Determine the [X, Y] coordinate at the center of the cell enclosing the given text.  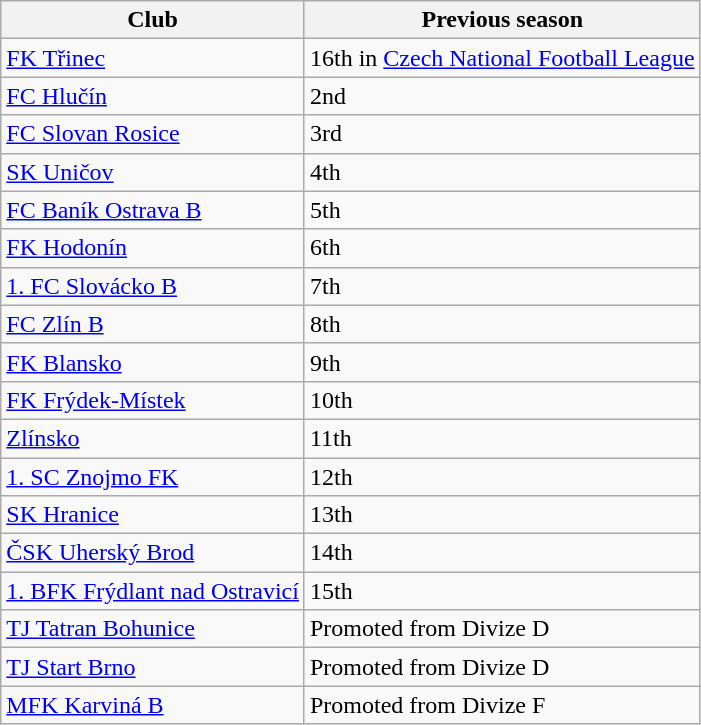
Club [153, 20]
8th [502, 324]
1. SC Znojmo FK [153, 477]
FK Blansko [153, 362]
FK Frýdek-Místek [153, 400]
2nd [502, 96]
1. FC Slovácko B [153, 286]
9th [502, 362]
ČSK Uherský Brod [153, 553]
FC Zlín B [153, 324]
FK Třinec [153, 58]
16th in Czech National Football League [502, 58]
6th [502, 248]
FC Hlučín [153, 96]
Zlínsko [153, 438]
7th [502, 286]
12th [502, 477]
FC Baník Ostrava B [153, 210]
SK Uničov [153, 172]
4th [502, 172]
11th [502, 438]
TJ Tatran Bohunice [153, 629]
MFK Karviná B [153, 705]
FC Slovan Rosice [153, 134]
Promoted from Divize F [502, 705]
SK Hranice [153, 515]
FK Hodonín [153, 248]
1. BFK Frýdlant nad Ostravicí [153, 591]
15th [502, 591]
5th [502, 210]
13th [502, 515]
TJ Start Brno [153, 667]
Previous season [502, 20]
3rd [502, 134]
14th [502, 553]
10th [502, 400]
